Locate the cell with the specified text and output its (X, Y) center coordinate. 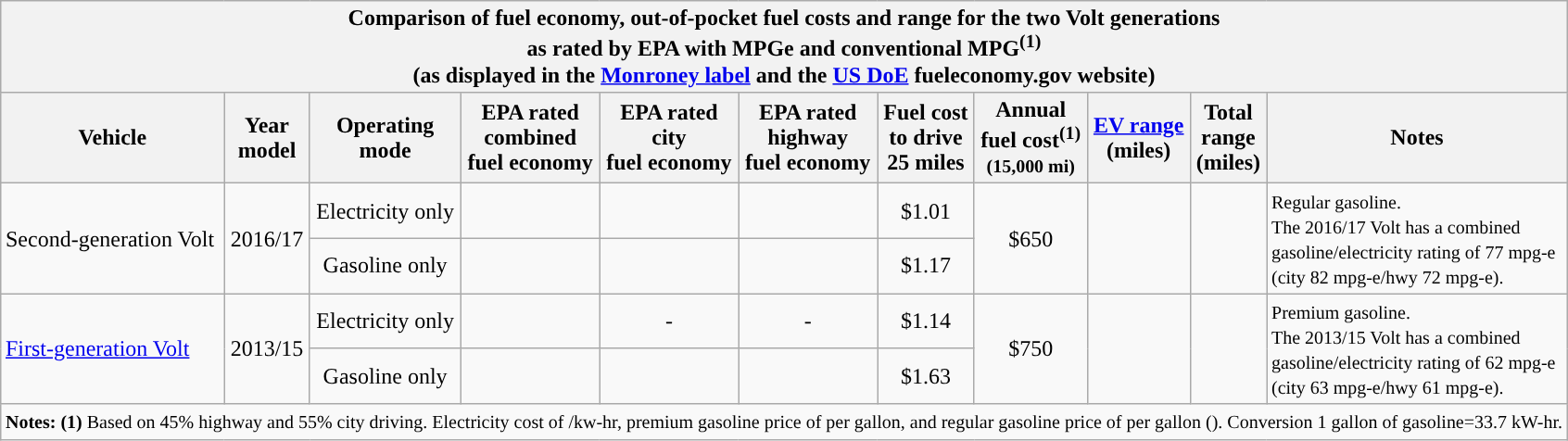
$750 (1031, 348)
Regular gasoline.The 2016/17 Volt has a combined gasoline/electricity rating of 77 mpg-e(city 82 mpg-e/hwy 72 mpg-e). (1416, 239)
$650 (1031, 239)
Totalrange(miles) (1228, 137)
Second-generation Volt (112, 239)
Operatingmode (386, 137)
$1.14 (927, 321)
Vehicle (112, 137)
$1.01 (927, 211)
$1.63 (927, 376)
EPA rated combined fuel economy (530, 137)
Annual fuel cost(1)(15,000 mi) (1031, 137)
EPA rated city fuel economy (669, 137)
Fuel cost to drive25 miles (927, 137)
2016/17 (267, 239)
EPA rated highwayfuel economy (808, 137)
EV range(miles) (1138, 137)
2013/15 (267, 348)
Premium gasoline. The 2013/15 Volt has a combined gasoline/electricity rating of 62 mpg-e(city 63 mpg-e/hwy 61 mpg-e). (1416, 348)
Notes (1416, 137)
First-generation Volt (112, 348)
$1.17 (927, 266)
Yearmodel (267, 137)
